Search for the cell housing the specified text and yield its (X, Y) center coordinate. 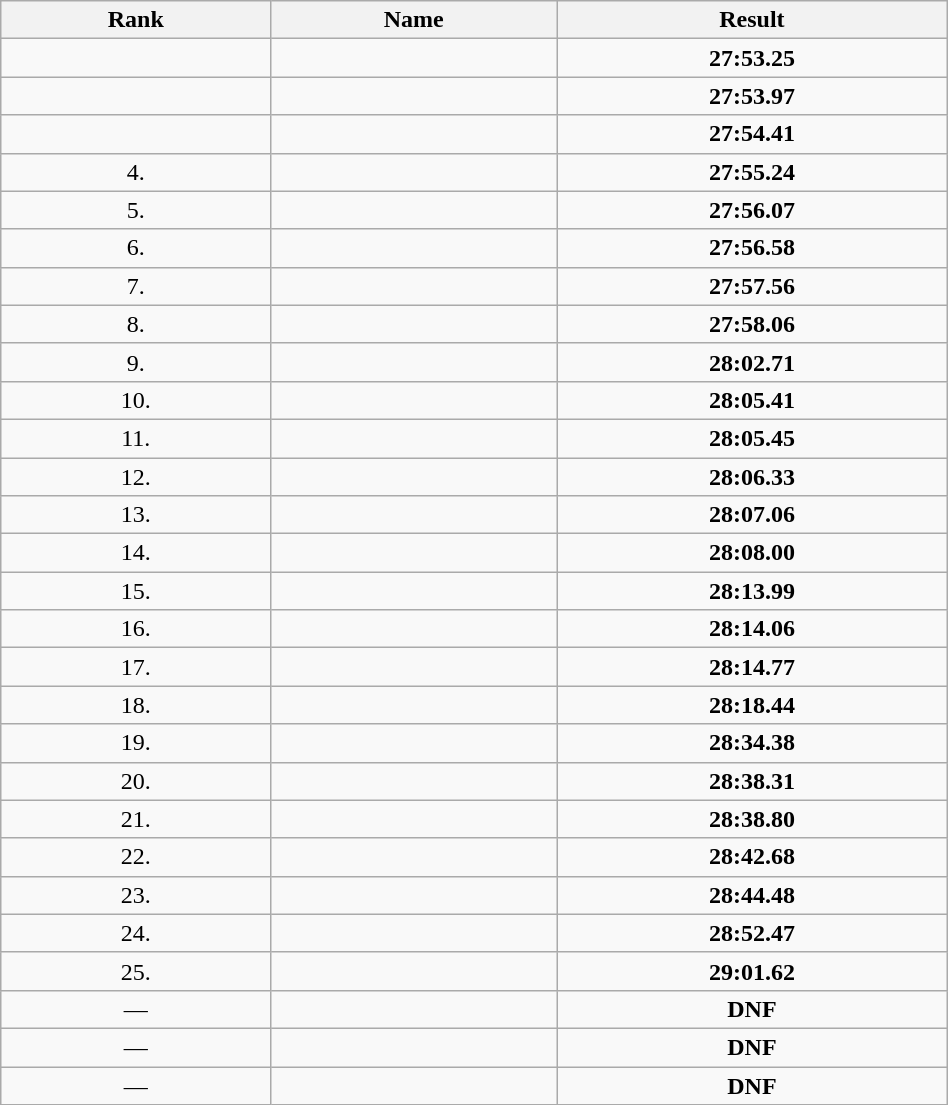
28:05.41 (752, 400)
Rank (136, 20)
27:55.24 (752, 172)
28:18.44 (752, 705)
8. (136, 324)
27:57.56 (752, 286)
28:52.47 (752, 933)
28:42.68 (752, 857)
28:38.31 (752, 781)
28:14.77 (752, 667)
5. (136, 210)
28:38.80 (752, 819)
18. (136, 705)
28:44.48 (752, 895)
27:54.41 (752, 134)
12. (136, 477)
22. (136, 857)
25. (136, 971)
27:58.06 (752, 324)
10. (136, 400)
29:01.62 (752, 971)
Result (752, 20)
21. (136, 819)
15. (136, 591)
17. (136, 667)
27:56.58 (752, 248)
28:05.45 (752, 438)
27:53.25 (752, 58)
16. (136, 629)
7. (136, 286)
23. (136, 895)
28:06.33 (752, 477)
6. (136, 248)
28:13.99 (752, 591)
9. (136, 362)
11. (136, 438)
24. (136, 933)
28:07.06 (752, 515)
28:14.06 (752, 629)
28:08.00 (752, 553)
Name (414, 20)
4. (136, 172)
27:56.07 (752, 210)
27:53.97 (752, 96)
20. (136, 781)
28:34.38 (752, 743)
13. (136, 515)
14. (136, 553)
19. (136, 743)
28:02.71 (752, 362)
